Provide the (X, Y) coordinate of the cell's center where the given text is located.  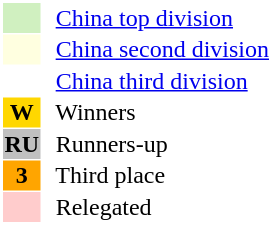
Relegated (156, 207)
Winners (156, 113)
Runners-up (156, 144)
China second division (156, 49)
RU (22, 144)
3 (22, 175)
China third division (156, 81)
China top division (156, 18)
Third place (156, 175)
W (22, 113)
